Extract the (x, y) coordinate from the center of the cell holding the provided text.  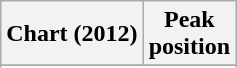
Peak position (189, 34)
Chart (2012) (72, 34)
